Capture the cell that displays the provided text and extract its [X, Y] central coordinate. 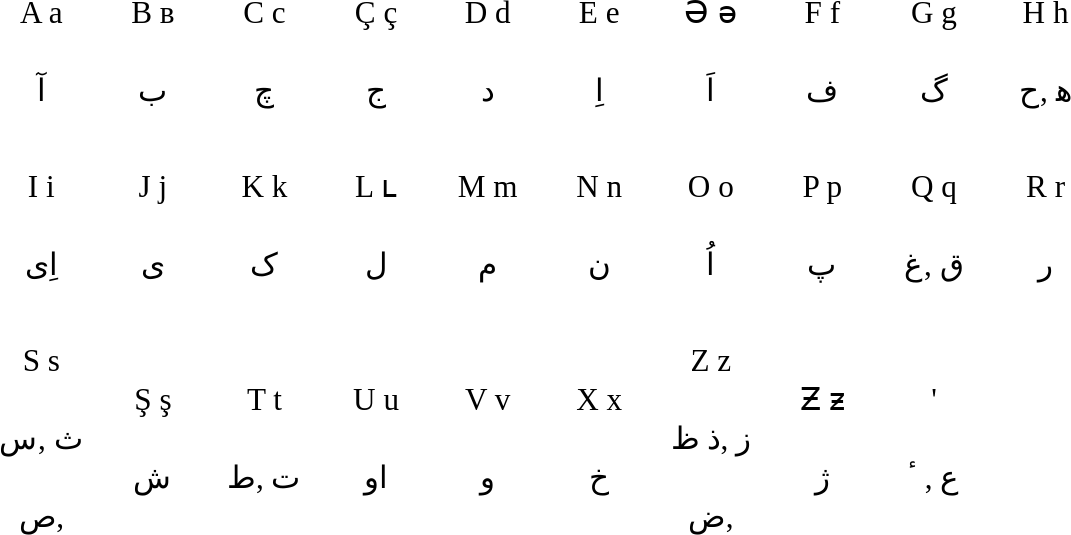
M mم [488, 226]
N nن [600, 226]
K kک [264, 226]
O oاُ [712, 226]
J jى [154, 226]
Q qق ,غ [934, 226]
P pپ [822, 226]
L ʟل [376, 226]
